Scan for the cell matching the given text and deliver its (x, y) coordinate at center. 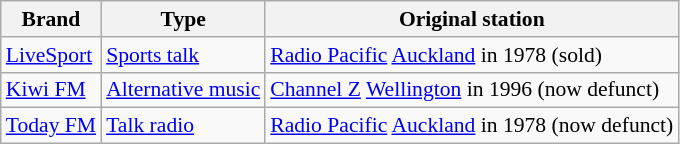
Radio Pacific Auckland in 1978 (sold) (472, 55)
Today FM (51, 126)
Alternative music (183, 90)
Talk radio (183, 126)
Original station (472, 19)
Sports talk (183, 55)
LiveSport (51, 55)
Brand (51, 19)
Type (183, 19)
Radio Pacific Auckland in 1978 (now defunct) (472, 126)
Kiwi FM (51, 90)
Channel Z Wellington in 1996 (now defunct) (472, 90)
